Detect which cell encompasses the target text, then output its [x, y] center coordinate. 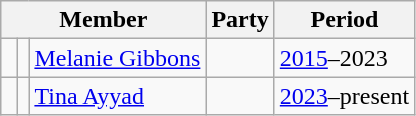
Melanie Gibbons [118, 58]
Period [344, 20]
Member [104, 20]
Tina Ayyad [118, 96]
2015–2023 [344, 58]
2023–present [344, 96]
Party [240, 20]
